Provide the (x, y) coordinate of the cell's center where the given text is located.  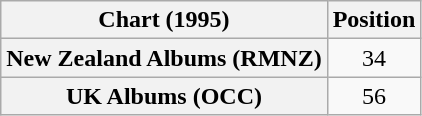
UK Albums (OCC) (164, 96)
Chart (1995) (164, 20)
34 (374, 58)
New Zealand Albums (RMNZ) (164, 58)
56 (374, 96)
Position (374, 20)
